Pinpoint the cell where the given text exists, returning its (x, y) midpoint coordinate. 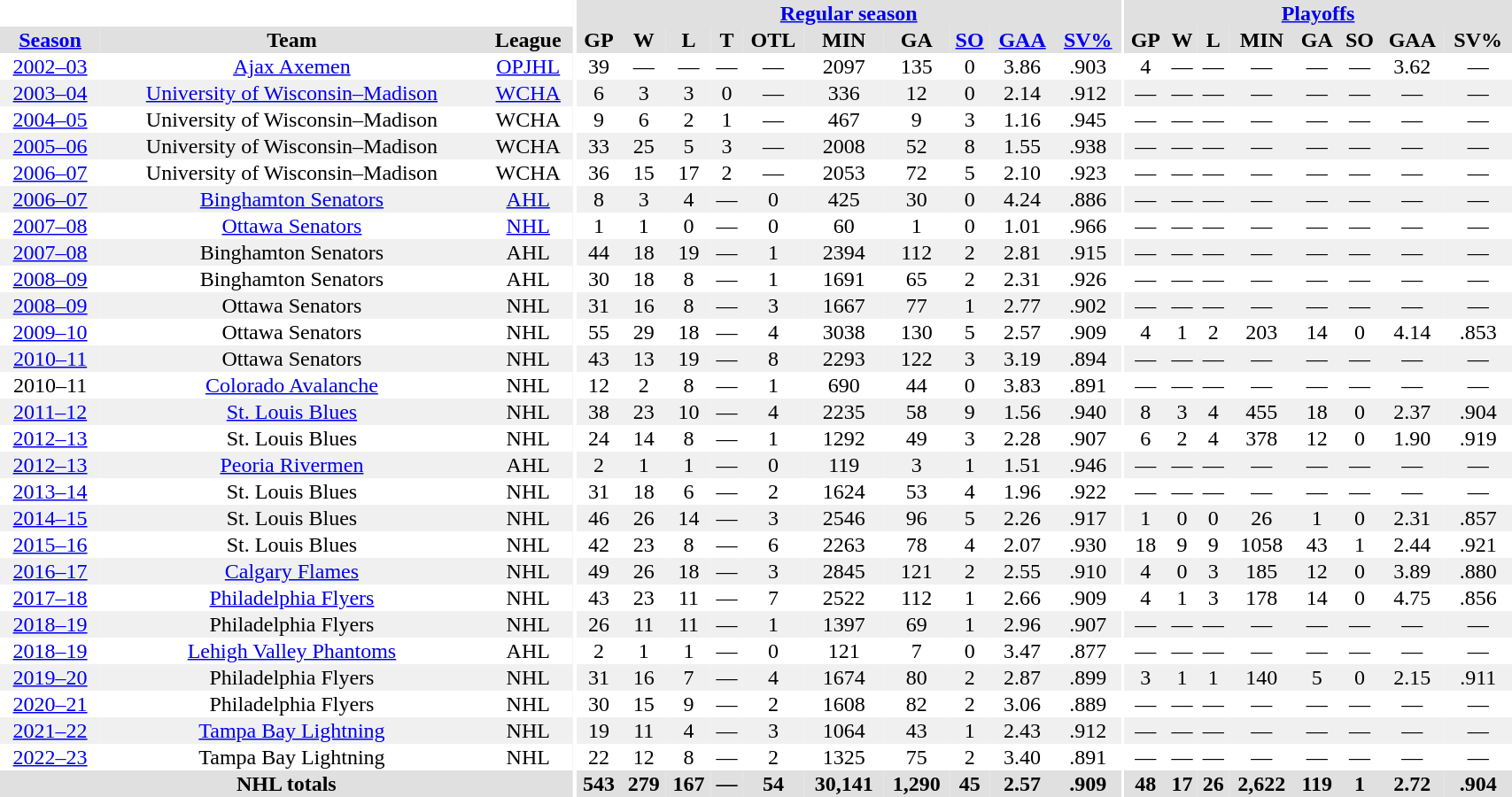
425 (844, 199)
1674 (844, 677)
4.24 (1022, 199)
2235 (844, 412)
2.72 (1412, 784)
72 (917, 173)
.921 (1477, 545)
45 (970, 784)
2.81 (1022, 252)
122 (917, 359)
279 (643, 784)
.894 (1088, 359)
.966 (1088, 226)
2015–16 (50, 545)
1058 (1261, 545)
4.75 (1412, 598)
3.86 (1022, 66)
2014–15 (50, 518)
.923 (1088, 173)
1624 (844, 491)
77 (917, 306)
2019–20 (50, 677)
42 (599, 545)
2.44 (1412, 545)
46 (599, 518)
13 (643, 359)
.926 (1088, 279)
22 (599, 757)
24 (599, 438)
1292 (844, 438)
2.14 (1022, 93)
1,290 (917, 784)
467 (844, 120)
2394 (844, 252)
1691 (844, 279)
Ajax Axemen (291, 66)
2.37 (1412, 412)
203 (1261, 332)
80 (917, 677)
3.83 (1022, 385)
T (726, 40)
2.26 (1022, 518)
3.47 (1022, 651)
2263 (844, 545)
Regular season (849, 13)
130 (917, 332)
2004–05 (50, 120)
135 (917, 66)
2011–12 (50, 412)
55 (599, 332)
2293 (844, 359)
2005–06 (50, 146)
.930 (1088, 545)
2.77 (1022, 306)
1064 (844, 731)
36 (599, 173)
3.62 (1412, 66)
1.90 (1412, 438)
2008 (844, 146)
2.66 (1022, 598)
.922 (1088, 491)
Playoffs (1318, 13)
1325 (844, 757)
2003–04 (50, 93)
60 (844, 226)
185 (1261, 571)
2021–22 (50, 731)
Colorado Avalanche (291, 385)
10 (689, 412)
1.56 (1022, 412)
.889 (1088, 704)
2016–17 (50, 571)
3.40 (1022, 757)
Season (50, 40)
2020–21 (50, 704)
75 (917, 757)
52 (917, 146)
53 (917, 491)
54 (773, 784)
2546 (844, 518)
Calgary Flames (291, 571)
178 (1261, 598)
NHL totals (287, 784)
2845 (844, 571)
.915 (1088, 252)
3038 (844, 332)
.938 (1088, 146)
.853 (1477, 332)
2013–14 (50, 491)
58 (917, 412)
2002–03 (50, 66)
.917 (1088, 518)
Team (291, 40)
1667 (844, 306)
690 (844, 385)
.945 (1088, 120)
.877 (1088, 651)
.919 (1477, 438)
.903 (1088, 66)
2053 (844, 173)
.899 (1088, 677)
1.16 (1022, 120)
2.10 (1022, 173)
2.43 (1022, 731)
69 (917, 624)
1.01 (1022, 226)
3.06 (1022, 704)
.940 (1088, 412)
2522 (844, 598)
3.19 (1022, 359)
455 (1261, 412)
38 (599, 412)
378 (1261, 438)
2.55 (1022, 571)
1.96 (1022, 491)
96 (917, 518)
.946 (1088, 465)
140 (1261, 677)
2.07 (1022, 545)
2.96 (1022, 624)
167 (689, 784)
2017–18 (50, 598)
2009–10 (50, 332)
.857 (1477, 518)
Peoria Rivermen (291, 465)
1.55 (1022, 146)
2,622 (1261, 784)
.886 (1088, 199)
OTL (773, 40)
33 (599, 146)
25 (643, 146)
29 (643, 332)
4.14 (1412, 332)
30,141 (844, 784)
.910 (1088, 571)
2.15 (1412, 677)
2097 (844, 66)
336 (844, 93)
48 (1146, 784)
65 (917, 279)
39 (599, 66)
2022–23 (50, 757)
.856 (1477, 598)
78 (917, 545)
82 (917, 704)
Lehigh Valley Phantoms (291, 651)
2.28 (1022, 438)
.911 (1477, 677)
1.51 (1022, 465)
League (528, 40)
.902 (1088, 306)
.880 (1477, 571)
3.89 (1412, 571)
OPJHL (528, 66)
543 (599, 784)
2.87 (1022, 677)
1397 (844, 624)
1608 (844, 704)
